Scan for the cell matching the given text and deliver its (x, y) coordinate at center. 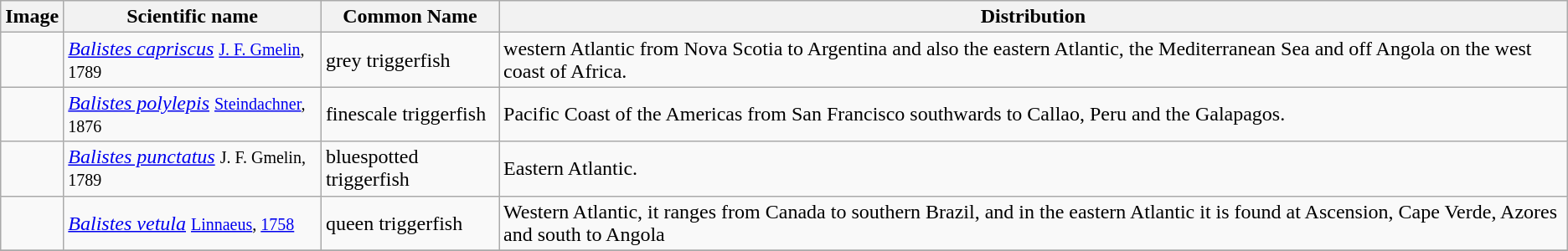
Common Name (410, 17)
Distribution (1034, 17)
finescale triggerfish (410, 114)
western Atlantic from Nova Scotia to Argentina and also the eastern Atlantic, the Mediterranean Sea and off Angola on the west coast of Africa. (1034, 60)
Balistes vetula Linnaeus, 1758 (193, 223)
Eastern Atlantic. (1034, 169)
grey triggerfish (410, 60)
queen triggerfish (410, 223)
Balistes punctatus J. F. Gmelin, 1789 (193, 169)
Balistes polylepis Steindachner, 1876 (193, 114)
Balistes capriscus J. F. Gmelin, 1789 (193, 60)
Scientific name (193, 17)
bluespotted triggerfish (410, 169)
Image (32, 17)
Pacific Coast of the Americas from San Francisco southwards to Callao, Peru and the Galapagos. (1034, 114)
